Identify which cell holds the provided text, then report its (x, y) central coordinate. 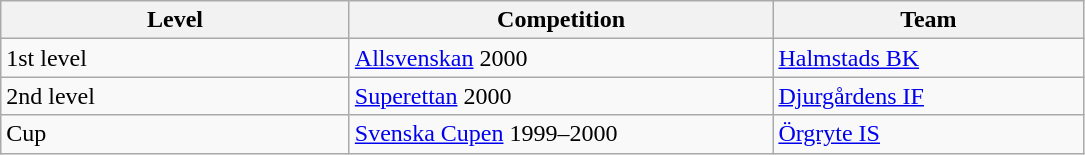
1st level (176, 58)
Level (176, 20)
2nd level (176, 96)
Cup (176, 134)
Team (928, 20)
Superettan 2000 (561, 96)
Competition (561, 20)
Svenska Cupen 1999–2000 (561, 134)
Örgryte IS (928, 134)
Halmstads BK (928, 58)
Djurgårdens IF (928, 96)
Allsvenskan 2000 (561, 58)
